Capture the cell that displays the provided text and extract its [X, Y] central coordinate. 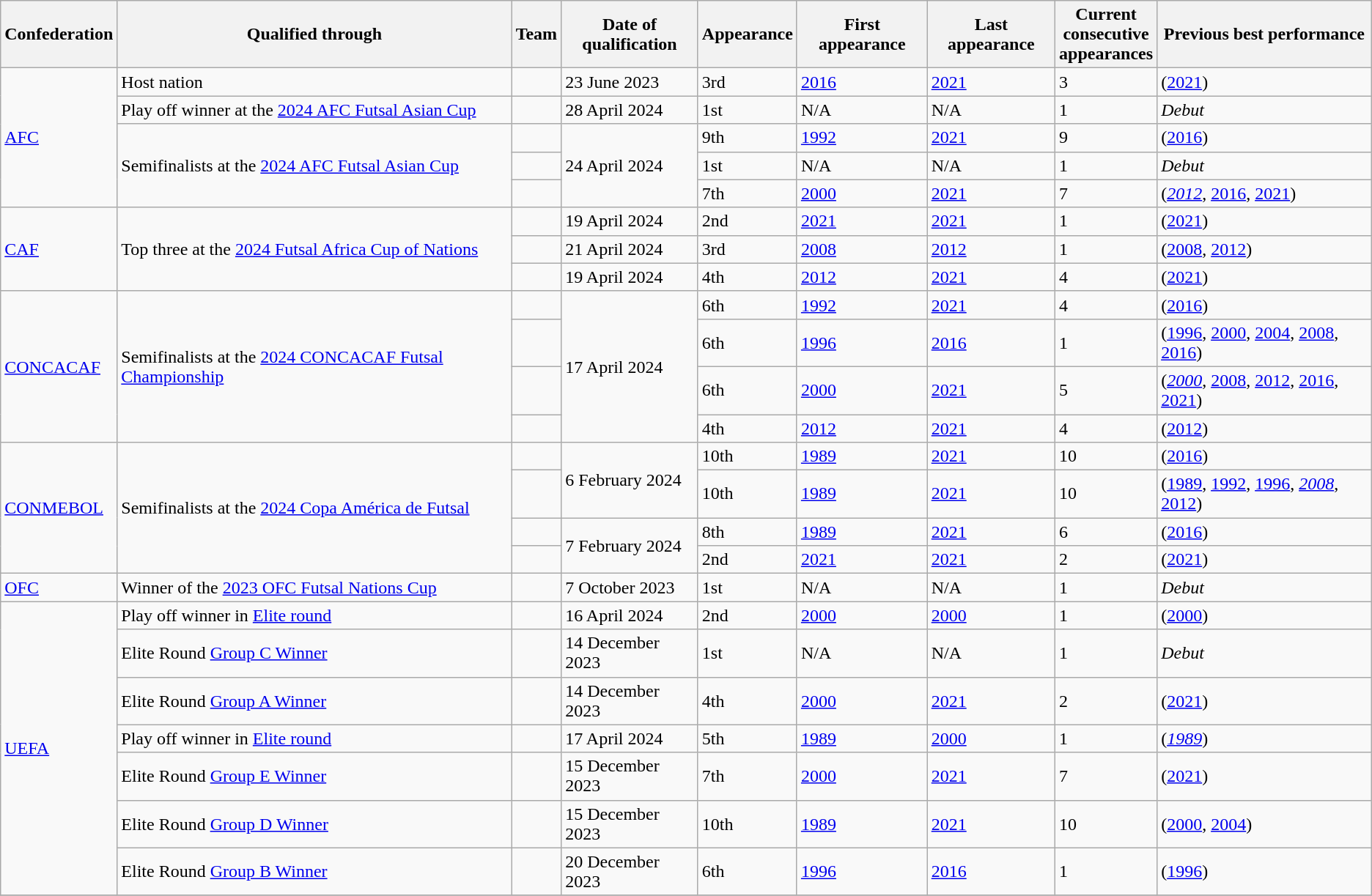
CONCACAF [59, 366]
9th [748, 138]
AFC [59, 138]
Elite Round Group C Winner [314, 654]
CONMEBOL [59, 508]
Date ofqualification [630, 34]
(2012, 2016, 2021) [1265, 193]
3 [1107, 82]
8th [748, 532]
(2012) [1265, 429]
OFC [59, 588]
Elite Round Group A Winner [314, 700]
(1989, 1992, 1996, 2008, 2012) [1265, 494]
CAF [59, 249]
21 April 2024 [630, 249]
Top three at the 2024 Futsal Africa Cup of Nations [314, 249]
6 February 2024 [630, 481]
(1996) [1265, 872]
(1989) [1265, 738]
Semifinalists at the 2024 AFC Futsal Asian Cup [314, 166]
16 April 2024 [630, 615]
5th [748, 738]
Elite Round Group E Winner [314, 777]
6 [1107, 532]
2008 [862, 249]
5 [1107, 390]
First appearance [862, 34]
Qualified through [314, 34]
28 April 2024 [630, 110]
Winner of the 2023 OFC Futsal Nations Cup [314, 588]
Play off winner at the 2024 AFC Futsal Asian Cup [314, 110]
Previous best performance [1265, 34]
7 October 2023 [630, 588]
Confederation [59, 34]
Semifinalists at the 2024 Copa América de Futsal [314, 508]
7 February 2024 [630, 546]
Currentconsecutiveappearances [1107, 34]
24 April 2024 [630, 166]
Appearance [748, 34]
9 [1107, 138]
Last appearance [991, 34]
Team [536, 34]
Elite Round Group B Winner [314, 872]
20 December 2023 [630, 872]
UEFA [59, 749]
Host nation [314, 82]
(2000, 2004) [1265, 823]
(2008, 2012) [1265, 249]
(2000) [1265, 615]
(2000, 2008, 2012, 2016, 2021) [1265, 390]
23 June 2023 [630, 82]
Semifinalists at the 2024 CONCACAF Futsal Championship [314, 366]
(1996, 2000, 2004, 2008, 2016) [1265, 343]
Elite Round Group D Winner [314, 823]
